Detect which cell encompasses the target text, then output its [X, Y] center coordinate. 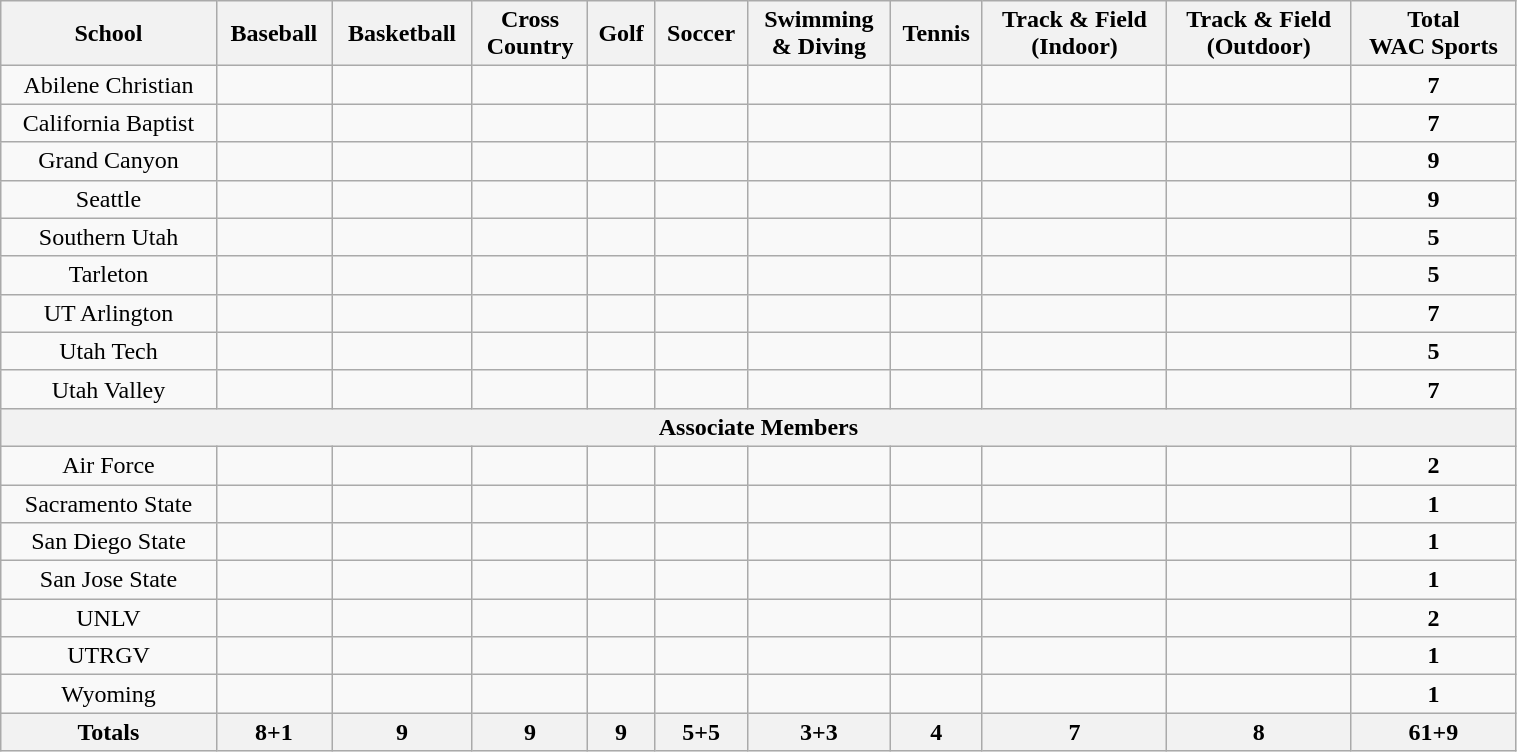
61+9 [1434, 732]
California Baptist [108, 123]
School [108, 34]
Soccer [700, 34]
Seattle [108, 199]
Tarleton [108, 275]
UT Arlington [108, 313]
San Diego State [108, 542]
Utah Tech [108, 351]
Tennis [936, 34]
Sacramento State [108, 503]
UNLV [108, 618]
Baseball [274, 34]
Totals [108, 732]
3+3 [819, 732]
Swimming& Diving [819, 34]
San Jose State [108, 580]
UTRGV [108, 656]
8+1 [274, 732]
Track & Field(Outdoor) [1259, 34]
Track & Field(Indoor) [1074, 34]
Golf [622, 34]
Wyoming [108, 694]
Southern Utah [108, 237]
Abilene Christian [108, 85]
Associate Members [758, 427]
4 [936, 732]
TotalWAC Sports [1434, 34]
Air Force [108, 465]
Basketball [402, 34]
CrossCountry [530, 34]
Grand Canyon [108, 161]
5+5 [700, 732]
Utah Valley [108, 389]
8 [1259, 732]
